From the cell containing the given text, extract its center point as [X, Y] coordinate. 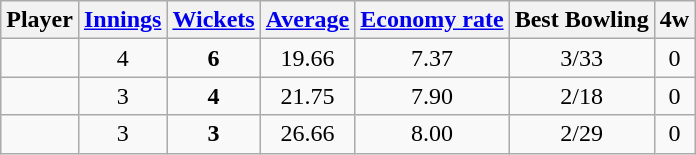
Innings [122, 20]
7.90 [432, 96]
6 [214, 58]
2/18 [582, 96]
4w [674, 20]
2/29 [582, 134]
Economy rate [432, 20]
7.37 [432, 58]
8.00 [432, 134]
19.66 [308, 58]
26.66 [308, 134]
Player [40, 20]
Average [308, 20]
Best Bowling [582, 20]
Wickets [214, 20]
21.75 [308, 96]
3/33 [582, 58]
